Return (X, Y) of the center of cell containing provided text 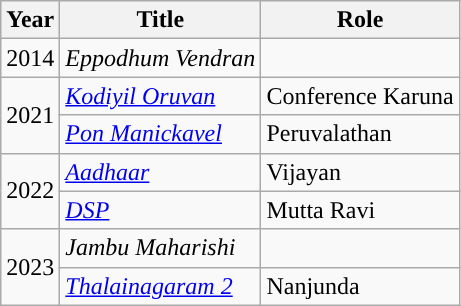
2014 (30, 58)
Kodiyil Oruvan (160, 96)
Pon Manickavel (160, 134)
2023 (30, 267)
2022 (30, 191)
Aadhaar (160, 172)
Year (30, 20)
2021 (30, 115)
Nanjunda (360, 286)
Thalainagaram 2 (160, 286)
Jambu Maharishi (160, 248)
Conference Karuna (360, 96)
Role (360, 20)
Peruvalathan (360, 134)
Mutta Ravi (360, 210)
Vijayan (360, 172)
DSP (160, 210)
Eppodhum Vendran (160, 58)
Title (160, 20)
